Extract the [X, Y] coordinate from the center of the cell holding the provided text.  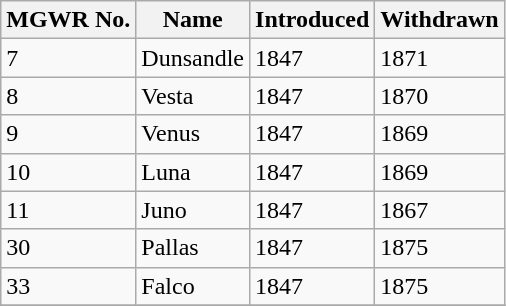
10 [68, 172]
Luna [193, 172]
Pallas [193, 248]
30 [68, 248]
33 [68, 286]
1870 [440, 96]
Dunsandle [193, 58]
11 [68, 210]
1871 [440, 58]
MGWR No. [68, 20]
8 [68, 96]
Name [193, 20]
Withdrawn [440, 20]
Vesta [193, 96]
Juno [193, 210]
7 [68, 58]
Venus [193, 134]
Introduced [312, 20]
9 [68, 134]
1867 [440, 210]
Falco [193, 286]
